Pinpoint the cell where the given text exists, returning its (x, y) midpoint coordinate. 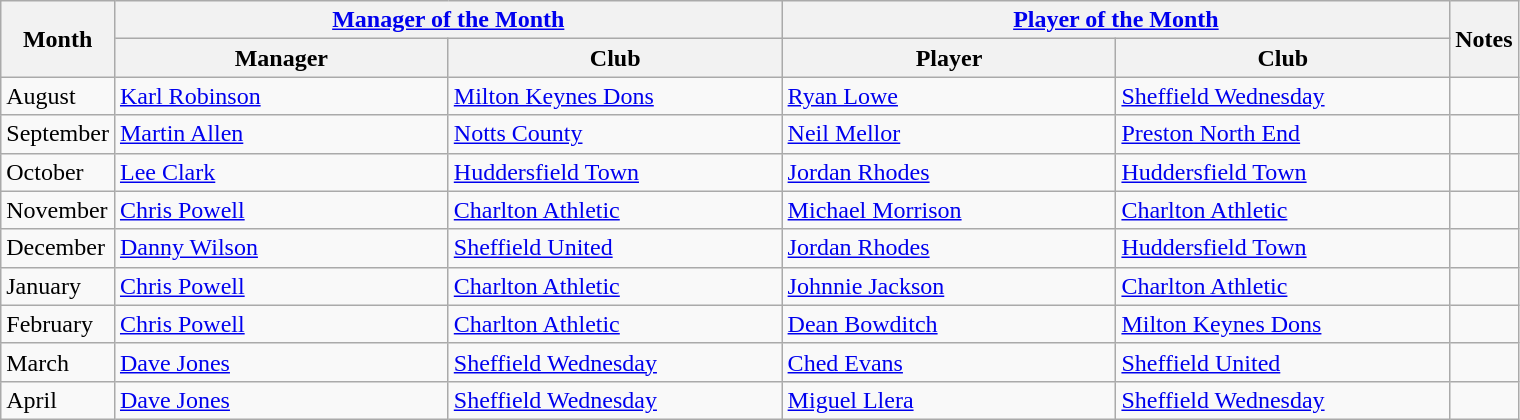
October (58, 172)
Player of the Month (1116, 20)
Manager of the Month (448, 20)
March (58, 362)
February (58, 324)
April (58, 400)
August (58, 96)
January (58, 286)
December (58, 248)
Notes (1484, 39)
Notts County (615, 134)
Preston North End (1283, 134)
Martin Allen (281, 134)
Karl Robinson (281, 96)
Ched Evans (949, 362)
Dean Bowditch (949, 324)
Month (58, 39)
Neil Mellor (949, 134)
November (58, 210)
Manager (281, 58)
Player (949, 58)
Danny Wilson (281, 248)
Ryan Lowe (949, 96)
September (58, 134)
Johnnie Jackson (949, 286)
Lee Clark (281, 172)
Michael Morrison (949, 210)
Miguel Llera (949, 400)
